Provide the (x, y) coordinate of the cell's center where the given text is located.  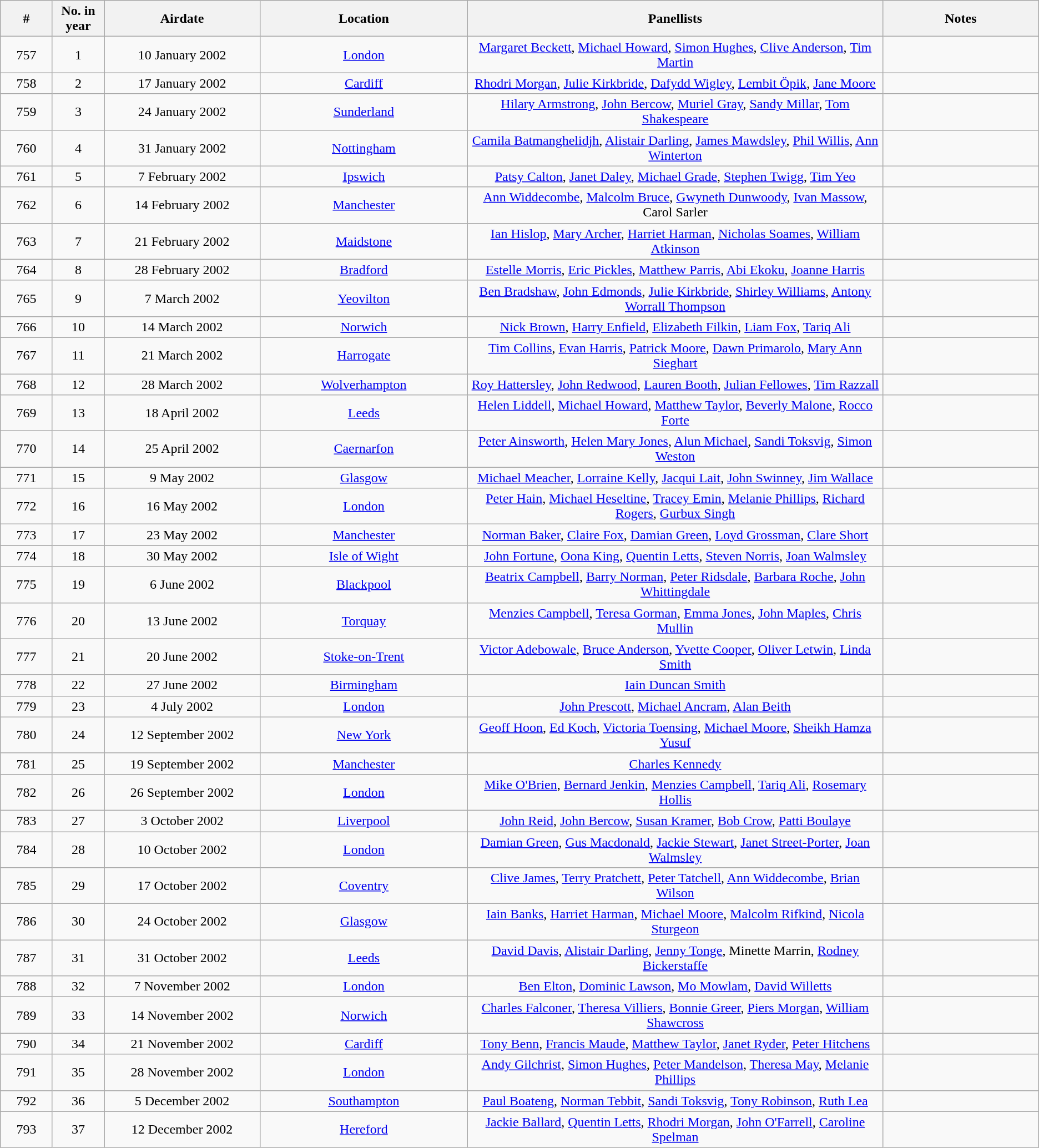
7 March 2002 (182, 299)
26 September 2002 (182, 792)
Tony Benn, Francis Maude, Matthew Taylor, Janet Ryder, Peter Hitchens (675, 1044)
John Prescott, Michael Ancram, Alan Beith (675, 706)
10 October 2002 (182, 849)
7 February 2002 (182, 176)
Hereford (364, 1130)
7 November 2002 (182, 987)
32 (78, 987)
5 December 2002 (182, 1101)
18 (78, 556)
Ben Bradshaw, John Edmonds, Julie Kirkbride, Shirley Williams, Antony Worrall Thompson (675, 299)
Torquay (364, 620)
24 (78, 735)
9 (78, 299)
37 (78, 1130)
Southampton (364, 1101)
31 January 2002 (182, 148)
25 April 2002 (182, 449)
10 (78, 327)
Birmingham (364, 685)
783 (27, 821)
791 (27, 1072)
New York (364, 735)
John Fortune, Oona King, Quentin Letts, Steven Norris, Joan Walmsley (675, 556)
763 (27, 241)
Airdate (182, 19)
Paul Boateng, Norman Tebbit, Sandi Toksvig, Tony Robinson, Ruth Lea (675, 1101)
Charles Falconer, Theresa Villiers, Bonnie Greer, Piers Morgan, William Shawcross (675, 1015)
17 October 2002 (182, 886)
790 (27, 1044)
6 (78, 205)
782 (27, 792)
Damian Green, Gus Macdonald, Jackie Stewart, Janet Street-Porter, Joan Walmsley (675, 849)
19 (78, 585)
Yeovilton (364, 299)
Jackie Ballard, Quentin Letts, Rhodri Morgan, John O'Farrell, Caroline Spelman (675, 1130)
Clive James, Terry Pratchett, Peter Tatchell, Ann Widdecombe, Brian Wilson (675, 886)
765 (27, 299)
Norman Baker, Claire Fox, Damian Green, Loyd Grossman, Clare Short (675, 535)
761 (27, 176)
33 (78, 1015)
769 (27, 413)
768 (27, 385)
12 (78, 385)
7 (78, 241)
29 (78, 886)
21 November 2002 (182, 1044)
14 March 2002 (182, 327)
27 (78, 821)
21 March 2002 (182, 355)
Notes (961, 19)
26 (78, 792)
786 (27, 922)
779 (27, 706)
767 (27, 355)
Blackpool (364, 585)
778 (27, 685)
21 (78, 657)
28 March 2002 (182, 385)
23 (78, 706)
Location (364, 19)
13 (78, 413)
27 June 2002 (182, 685)
757 (27, 54)
775 (27, 585)
John Reid, John Bercow, Susan Kramer, Bob Crow, Patti Boulaye (675, 821)
10 January 2002 (182, 54)
12 September 2002 (182, 735)
Victor Adebowale, Bruce Anderson, Yvette Cooper, Oliver Letwin, Linda Smith (675, 657)
23 May 2002 (182, 535)
Tim Collins, Evan Harris, Patrick Moore, Dawn Primarolo, Mary Ann Sieghart (675, 355)
Coventry (364, 886)
759 (27, 112)
793 (27, 1130)
16 (78, 506)
25 (78, 763)
758 (27, 83)
31 (78, 958)
Andy Gilchrist, Simon Hughes, Peter Mandelson, Theresa May, Melanie Phillips (675, 1072)
762 (27, 205)
14 November 2002 (182, 1015)
Ann Widdecombe, Malcolm Bruce, Gwyneth Dunwoody, Ivan Massow, Carol Sarler (675, 205)
Roy Hattersley, John Redwood, Lauren Booth, Julian Fellowes, Tim Razzall (675, 385)
20 (78, 620)
774 (27, 556)
19 September 2002 (182, 763)
Ian Hislop, Mary Archer, Harriet Harman, Nicholas Soames, William Atkinson (675, 241)
Menzies Campbell, Teresa Gorman, Emma Jones, John Maples, Chris Mullin (675, 620)
766 (27, 327)
772 (27, 506)
28 (78, 849)
764 (27, 270)
Charles Kennedy (675, 763)
Rhodri Morgan, Julie Kirkbride, Dafydd Wigley, Lembit Öpik, Jane Moore (675, 83)
3 October 2002 (182, 821)
24 October 2002 (182, 922)
31 October 2002 (182, 958)
4 July 2002 (182, 706)
28 November 2002 (182, 1072)
20 June 2002 (182, 657)
Nick Brown, Harry Enfield, Elizabeth Filkin, Liam Fox, Tariq Ali (675, 327)
30 May 2002 (182, 556)
Iain Duncan Smith (675, 685)
777 (27, 657)
Patsy Calton, Janet Daley, Michael Grade, Stephen Twigg, Tim Yeo (675, 176)
1 (78, 54)
34 (78, 1044)
28 February 2002 (182, 270)
36 (78, 1101)
11 (78, 355)
14 February 2002 (182, 205)
Caernarfon (364, 449)
Geoff Hoon, Ed Koch, Victoria Toensing, Michael Moore, Sheikh Hamza Yusuf (675, 735)
Panellists (675, 19)
8 (78, 270)
Ipswich (364, 176)
13 June 2002 (182, 620)
Beatrix Campbell, Barry Norman, Peter Ridsdale, Barbara Roche, John Whittingdale (675, 585)
17 January 2002 (182, 83)
788 (27, 987)
776 (27, 620)
21 February 2002 (182, 241)
Peter Hain, Michael Heseltine, Tracey Emin, Melanie Phillips, Richard Rogers, Gurbux Singh (675, 506)
5 (78, 176)
David Davis, Alistair Darling, Jenny Tonge, Minette Marrin, Rodney Bickerstaffe (675, 958)
6 June 2002 (182, 585)
12 December 2002 (182, 1130)
22 (78, 685)
770 (27, 449)
785 (27, 886)
Harrogate (364, 355)
Margaret Beckett, Michael Howard, Simon Hughes, Clive Anderson, Tim Martin (675, 54)
No. in year (78, 19)
Stoke-on-Trent (364, 657)
Maidstone (364, 241)
4 (78, 148)
3 (78, 112)
781 (27, 763)
Michael Meacher, Lorraine Kelly, Jacqui Lait, John Swinney, Jim Wallace (675, 478)
784 (27, 849)
Helen Liddell, Michael Howard, Matthew Taylor, Beverly Malone, Rocco Forte (675, 413)
9 May 2002 (182, 478)
Nottingham (364, 148)
789 (27, 1015)
Ben Elton, Dominic Lawson, Mo Mowlam, David Willetts (675, 987)
2 (78, 83)
16 May 2002 (182, 506)
Peter Ainsworth, Helen Mary Jones, Alun Michael, Sandi Toksvig, Simon Weston (675, 449)
792 (27, 1101)
780 (27, 735)
Estelle Morris, Eric Pickles, Matthew Parris, Abi Ekoku, Joanne Harris (675, 270)
Iain Banks, Harriet Harman, Michael Moore, Malcolm Rifkind, Nicola Sturgeon (675, 922)
787 (27, 958)
Liverpool (364, 821)
30 (78, 922)
760 (27, 148)
773 (27, 535)
Hilary Armstrong, John Bercow, Muriel Gray, Sandy Millar, Tom Shakespeare (675, 112)
Mike O'Brien, Bernard Jenkin, Menzies Campbell, Tariq Ali, Rosemary Hollis (675, 792)
15 (78, 478)
Bradford (364, 270)
Sunderland (364, 112)
24 January 2002 (182, 112)
771 (27, 478)
Camila Batmanghelidjh, Alistair Darling, James Mawdsley, Phil Willis, Ann Winterton (675, 148)
14 (78, 449)
35 (78, 1072)
Wolverhampton (364, 385)
Isle of Wight (364, 556)
# (27, 19)
17 (78, 535)
18 April 2002 (182, 413)
